Capture the cell that displays the provided text and extract its (x, y) central coordinate. 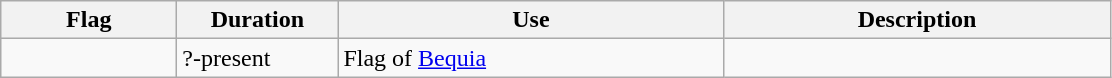
Description (917, 20)
Use (531, 20)
Flag (89, 20)
Duration (258, 20)
?-present (258, 58)
Flag of Bequia (531, 58)
